Determine the [X, Y] coordinate at the center of the cell enclosing the given text.  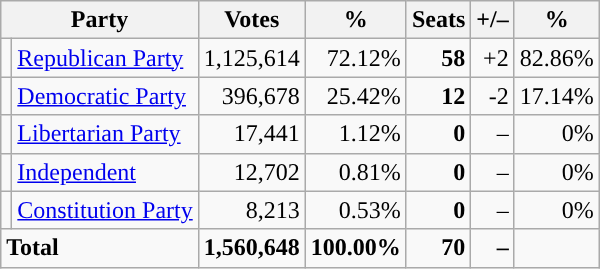
12,702 [252, 172]
Republican Party [105, 58]
Democratic Party [105, 96]
1,125,614 [252, 58]
+2 [492, 58]
70 [438, 248]
1.12% [356, 134]
Votes [252, 20]
Constitution Party [105, 210]
58 [438, 58]
Seats [438, 20]
+/– [492, 20]
100.00% [356, 248]
72.12% [356, 58]
82.86% [556, 58]
396,678 [252, 96]
8,213 [252, 210]
Party [100, 20]
25.42% [356, 96]
Total [100, 248]
1,560,648 [252, 248]
-2 [492, 96]
0.81% [356, 172]
17.14% [556, 96]
Libertarian Party [105, 134]
17,441 [252, 134]
12 [438, 96]
Independent [105, 172]
0.53% [356, 210]
